Return [x, y] of the center of cell containing provided text 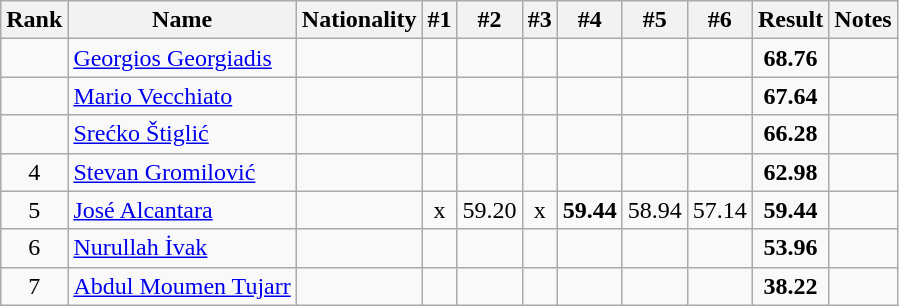
58.94 [654, 210]
José Alcantara [182, 210]
Mario Vecchiato [182, 96]
6 [34, 248]
5 [34, 210]
#1 [440, 20]
Name [182, 20]
Abdul Moumen Tujarr [182, 286]
59.20 [490, 210]
Nationality [359, 20]
Rank [34, 20]
Result [790, 20]
#5 [654, 20]
Srećko Štiglić [182, 134]
#2 [490, 20]
Georgios Georgiadis [182, 58]
57.14 [720, 210]
68.76 [790, 58]
Notes [863, 20]
Nurullah İvak [182, 248]
67.64 [790, 96]
66.28 [790, 134]
7 [34, 286]
#4 [590, 20]
#6 [720, 20]
62.98 [790, 172]
Stevan Gromilović [182, 172]
#3 [540, 20]
4 [34, 172]
38.22 [790, 286]
53.96 [790, 248]
